Extract the (x, y) coordinate from the center of the cell holding the provided text.  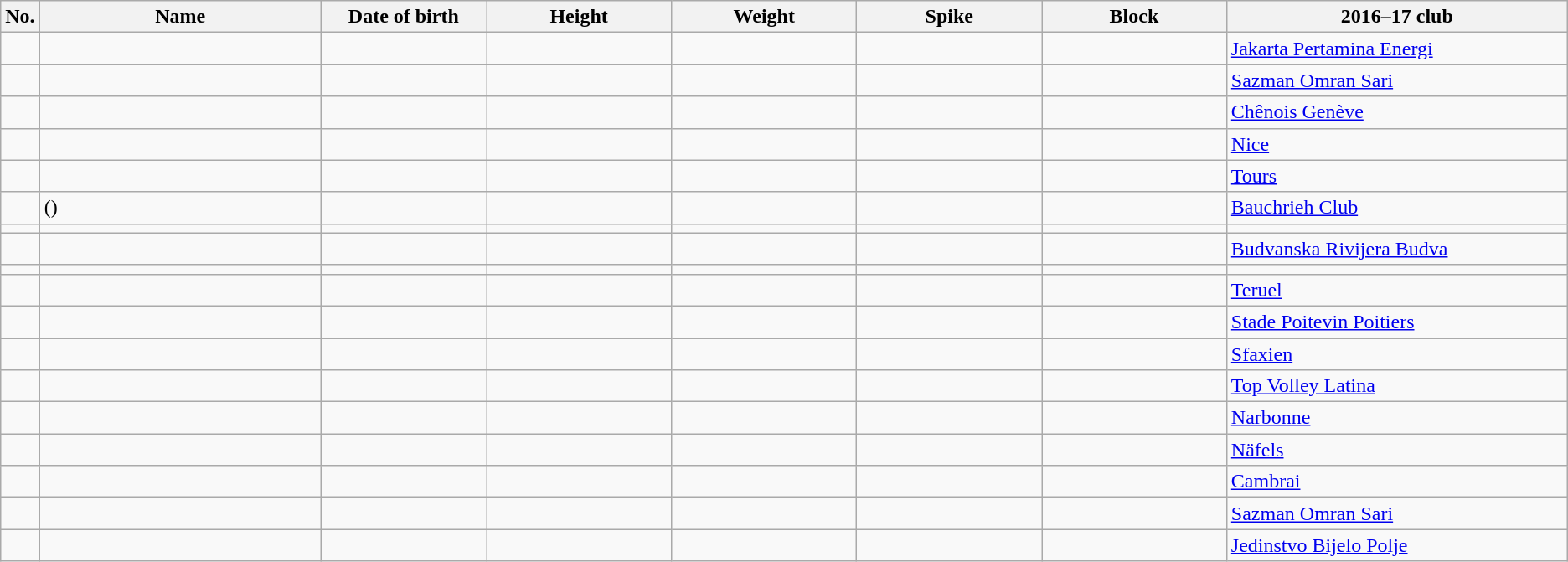
2016–17 club (1397, 17)
Bauchrieh Club (1397, 208)
Height (578, 17)
Block (1134, 17)
Chênois Genève (1397, 112)
Top Volley Latina (1397, 386)
Narbonne (1397, 418)
Sfaxien (1397, 354)
No. (20, 17)
Jakarta Pertamina Energi (1397, 49)
Stade Poitevin Poitiers (1397, 322)
Spike (950, 17)
() (180, 208)
Nice (1397, 144)
Näfels (1397, 450)
Jedinstvo Bijelo Polje (1397, 545)
Weight (764, 17)
Name (180, 17)
Teruel (1397, 290)
Cambrai (1397, 482)
Budvanska Rivijera Budva (1397, 249)
Tours (1397, 176)
Date of birth (404, 17)
